Output the [x, y] coordinate of the center of the cell containing the given text.  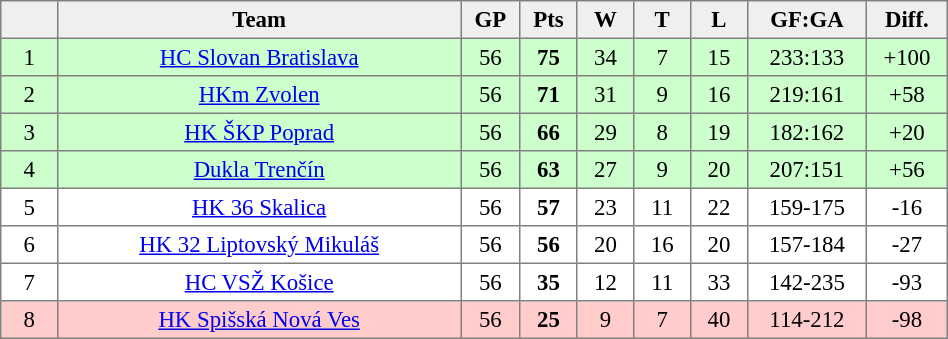
159-175 [806, 207]
12 [606, 282]
-98 [908, 320]
3 [30, 132]
40 [720, 320]
207:151 [806, 170]
142-235 [806, 282]
Dukla Trenčín [258, 170]
29 [606, 132]
T [662, 20]
Diff. [908, 20]
HK Spišská Nová Ves [258, 320]
+100 [908, 57]
Pts [548, 20]
233:133 [806, 57]
GP [490, 20]
33 [720, 282]
23 [606, 207]
HK 36 Skalica [258, 207]
L [720, 20]
57 [548, 207]
66 [548, 132]
15 [720, 57]
+56 [908, 170]
HK 32 Liptovský Mikuláš [258, 245]
5 [30, 207]
1 [30, 57]
25 [548, 320]
71 [548, 95]
157-184 [806, 245]
35 [548, 282]
219:161 [806, 95]
-16 [908, 207]
2 [30, 95]
31 [606, 95]
114-212 [806, 320]
W [606, 20]
-93 [908, 282]
182:162 [806, 132]
Team [258, 20]
HK ŠKP Poprad [258, 132]
HC Slovan Bratislava [258, 57]
+58 [908, 95]
HC VSŽ Košice [258, 282]
34 [606, 57]
27 [606, 170]
GF:GA [806, 20]
6 [30, 245]
HKm Zvolen [258, 95]
75 [548, 57]
+20 [908, 132]
19 [720, 132]
-27 [908, 245]
63 [548, 170]
22 [720, 207]
4 [30, 170]
